For the text-containing cell, return its midpoint in (x, y) coordinate format. 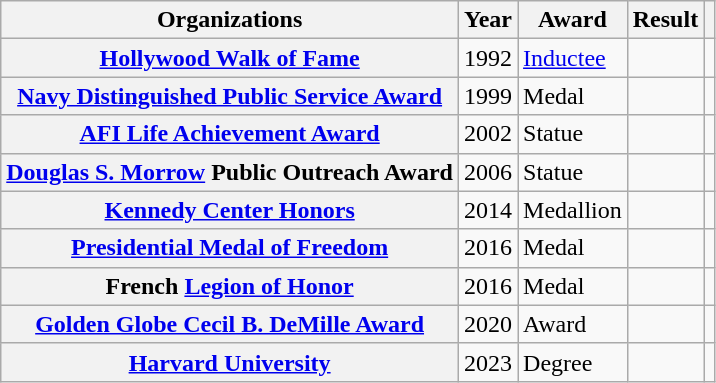
2020 (488, 324)
Year (488, 20)
Douglas S. Morrow Public Outreach Award (230, 172)
French Legion of Honor (230, 286)
Harvard University (230, 362)
Kennedy Center Honors (230, 210)
Degree (573, 362)
Navy Distinguished Public Service Award (230, 96)
Golden Globe Cecil B. DeMille Award (230, 324)
Presidential Medal of Freedom (230, 248)
Hollywood Walk of Fame (230, 58)
2023 (488, 362)
1992 (488, 58)
2002 (488, 134)
Inductee (573, 58)
2014 (488, 210)
2006 (488, 172)
Medallion (573, 210)
Organizations (230, 20)
Result (665, 20)
AFI Life Achievement Award (230, 134)
1999 (488, 96)
